Output the [X, Y] coordinate of the center of the cell containing the given text.  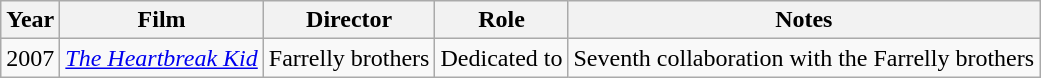
Year [30, 20]
Dedicated to [502, 58]
Seventh collaboration with the Farrelly brothers [804, 58]
Role [502, 20]
Film [162, 20]
Farrelly brothers [349, 58]
Notes [804, 20]
The Heartbreak Kid [162, 58]
Director [349, 20]
2007 [30, 58]
